Pinpoint the cell where the given text exists, returning its [x, y] midpoint coordinate. 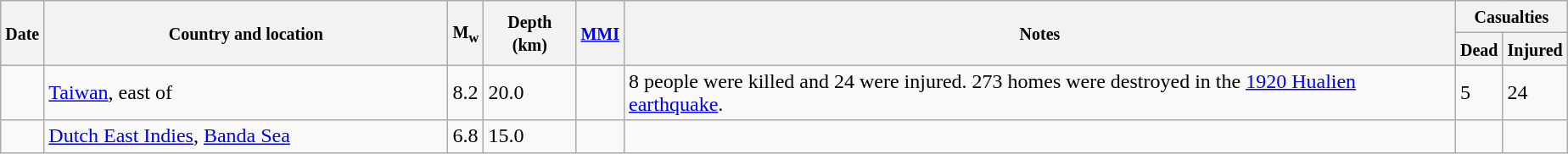
8.2 [466, 93]
15.0 [529, 136]
Dead [1479, 49]
Casualties [1511, 17]
5 [1479, 93]
20.0 [529, 93]
Notes [1040, 33]
Taiwan, east of [246, 93]
Injured [1535, 49]
Country and location [246, 33]
Dutch East Indies, Banda Sea [246, 136]
6.8 [466, 136]
Mw [466, 33]
MMI [601, 33]
Depth (km) [529, 33]
8 people were killed and 24 were injured. 273 homes were destroyed in the 1920 Hualien earthquake. [1040, 93]
24 [1535, 93]
Date [22, 33]
